Extract the (X, Y) coordinate from the center of the cell holding the provided text.  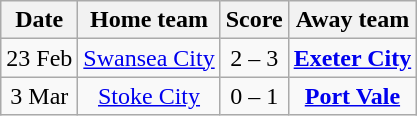
3 Mar (40, 96)
Score (254, 20)
Swansea City (149, 58)
Date (40, 20)
Stoke City (149, 96)
2 – 3 (254, 58)
Home team (149, 20)
Away team (352, 20)
Exeter City (352, 58)
0 – 1 (254, 96)
Port Vale (352, 96)
23 Feb (40, 58)
